Return (x, y) of the center of cell containing provided text 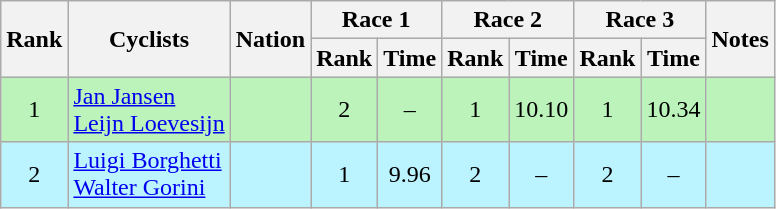
Race 1 (376, 20)
10.34 (674, 110)
10.10 (542, 110)
Race 2 (508, 20)
9.96 (410, 174)
Race 3 (640, 20)
Nation (270, 39)
Luigi BorghettiWalter Gorini (149, 174)
Jan JansenLeijn Loevesijn (149, 110)
Notes (740, 39)
Cyclists (149, 39)
